Identify which cell holds the provided text, then report its (X, Y) central coordinate. 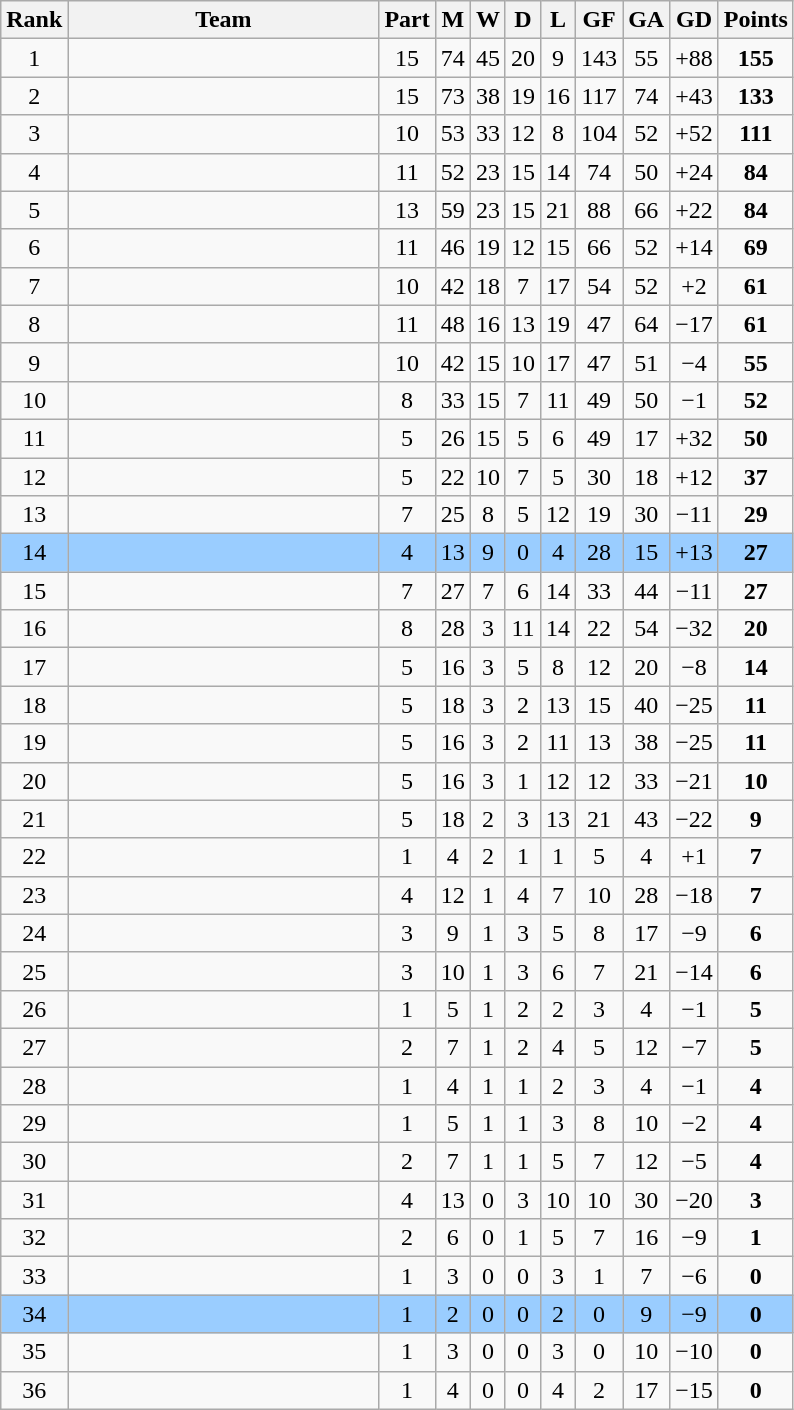
104 (600, 134)
+1 (694, 857)
51 (646, 362)
+24 (694, 172)
73 (452, 96)
117 (600, 96)
−8 (694, 667)
−14 (694, 971)
88 (600, 210)
53 (452, 134)
69 (756, 248)
+88 (694, 58)
−18 (694, 895)
−32 (694, 629)
48 (452, 324)
+12 (694, 477)
59 (452, 210)
−5 (694, 1162)
+14 (694, 248)
−4 (694, 362)
−20 (694, 1200)
40 (646, 705)
31 (34, 1200)
36 (34, 1390)
44 (646, 591)
155 (756, 58)
+13 (694, 553)
−22 (694, 819)
35 (34, 1352)
+43 (694, 96)
M (452, 20)
+32 (694, 438)
−15 (694, 1390)
46 (452, 248)
W (488, 20)
L (558, 20)
Points (756, 20)
37 (756, 477)
GD (694, 20)
64 (646, 324)
43 (646, 819)
−6 (694, 1276)
45 (488, 58)
GA (646, 20)
Team (224, 20)
−7 (694, 1047)
Part (407, 20)
34 (34, 1314)
D (522, 20)
−21 (694, 781)
−2 (694, 1124)
111 (756, 134)
Rank (34, 20)
−10 (694, 1352)
+2 (694, 286)
133 (756, 96)
GF (600, 20)
24 (34, 933)
−17 (694, 324)
32 (34, 1238)
+52 (694, 134)
143 (600, 58)
+22 (694, 210)
